Find where the given text appears and provide that cell's center as (X, Y) coordinate. 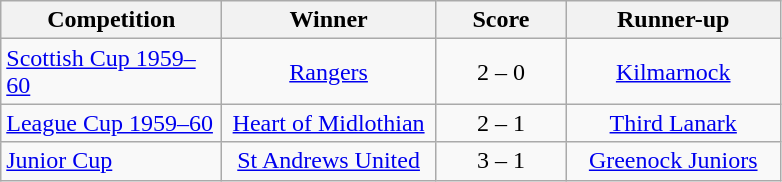
Score (500, 20)
St Andrews United (329, 161)
Kilmarnock (673, 72)
Third Lanark (673, 123)
Competition (112, 20)
Winner (329, 20)
2 – 0 (500, 72)
Greenock Juniors (673, 161)
Scottish Cup 1959–60 (112, 72)
Junior Cup (112, 161)
League Cup 1959–60 (112, 123)
Runner-up (673, 20)
Heart of Midlothian (329, 123)
Rangers (329, 72)
3 – 1 (500, 161)
2 – 1 (500, 123)
